For the text-containing cell, return its midpoint in (X, Y) coordinate format. 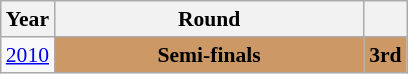
Semi-finals (209, 55)
3rd (386, 55)
2010 (28, 55)
Year (28, 19)
Round (209, 19)
